Provide the (x, y) coordinate of the cell's center where the given text is located.  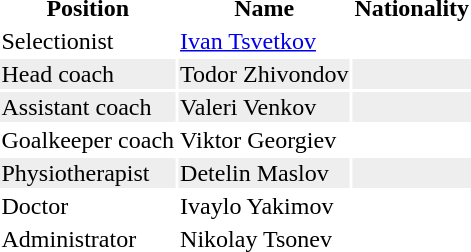
Head coach (88, 74)
Ivaylo Yakimov (264, 206)
Selectionist (88, 41)
Goalkeeper coach (88, 140)
Physiotherapist (88, 173)
Viktor Georgiev (264, 140)
Todor Zhivondov (264, 74)
Ivan Tsvetkov (264, 41)
Assistant coach (88, 107)
Detelin Maslov (264, 173)
Valeri Venkov (264, 107)
Doctor (88, 206)
